Pinpoint the cell where the given text exists, returning its (X, Y) midpoint coordinate. 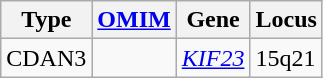
OMIM (134, 20)
Gene (213, 20)
KIF23 (213, 58)
15q21 (286, 58)
Locus (286, 20)
Type (46, 20)
CDAN3 (46, 58)
